Determine the (x, y) coordinate at the center of the cell enclosing the given text.  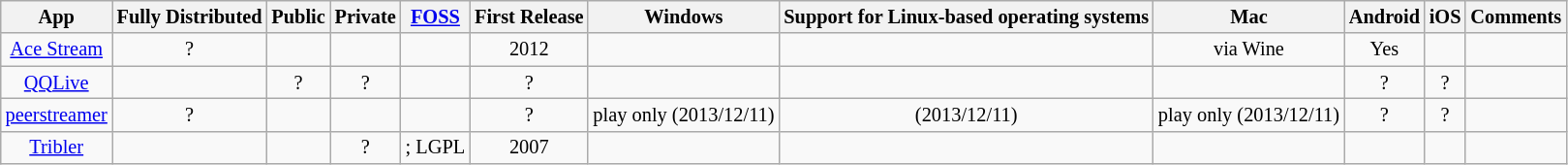
iOS (1445, 16)
Mac (1249, 16)
; LGPL (436, 148)
Fully Distributed (190, 16)
2012 (529, 49)
2007 (529, 148)
Tribler (56, 148)
First Release (529, 16)
Android (1385, 16)
peerstreamer (56, 115)
Private (366, 16)
FOSS (436, 16)
Public (298, 16)
Ace Stream (56, 49)
Windows (684, 16)
Yes (1385, 49)
Comments (1516, 16)
QQLive (56, 82)
Support for Linux-based operating systems (967, 16)
via Wine (1249, 49)
(2013/12/11) (967, 115)
App (56, 16)
